Scan for the cell matching the given text and deliver its [x, y] coordinate at center. 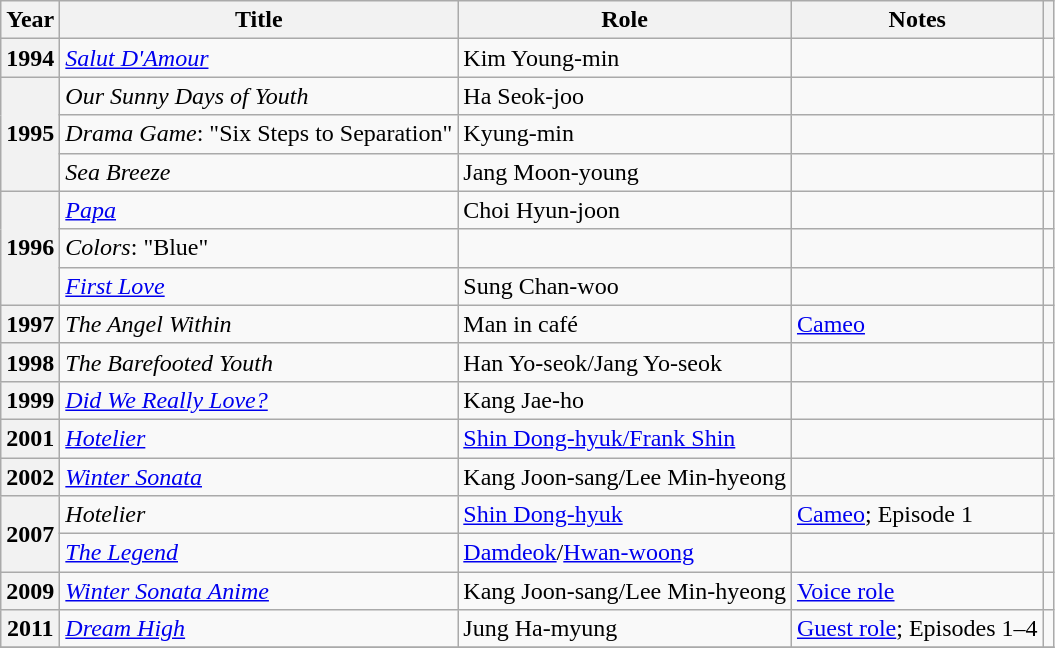
Damdeok/Hwan-woong [625, 553]
Colors: "Blue" [259, 248]
Shin Dong-hyuk [625, 515]
1997 [30, 324]
Man in café [625, 324]
1998 [30, 362]
Winter Sonata [259, 477]
Kim Young-min [625, 58]
Year [30, 20]
Sung Chan-woo [625, 286]
1996 [30, 248]
Jang Moon-young [625, 172]
Drama Game: "Six Steps to Separation" [259, 134]
Shin Dong-hyuk/Frank Shin [625, 438]
Papa [259, 210]
The Angel Within [259, 324]
Did We Really Love? [259, 400]
Cameo [917, 324]
Dream High [259, 629]
Guest role; Episodes 1–4 [917, 629]
Role [625, 20]
2002 [30, 477]
The Legend [259, 553]
1999 [30, 400]
Notes [917, 20]
Winter Sonata Anime [259, 591]
Han Yo-seok/Jang Yo-seok [625, 362]
Title [259, 20]
Jung Ha-myung [625, 629]
Our Sunny Days of Youth [259, 96]
2011 [30, 629]
Salut D'Amour [259, 58]
Choi Hyun-joon [625, 210]
Ha Seok-joo [625, 96]
2007 [30, 534]
Voice role [917, 591]
2001 [30, 438]
2009 [30, 591]
1995 [30, 134]
Kang Jae-ho [625, 400]
Cameo; Episode 1 [917, 515]
1994 [30, 58]
First Love [259, 286]
The Barefooted Youth [259, 362]
Sea Breeze [259, 172]
Kyung-min [625, 134]
